Locate the cell with the specified text and output its [X, Y] center coordinate. 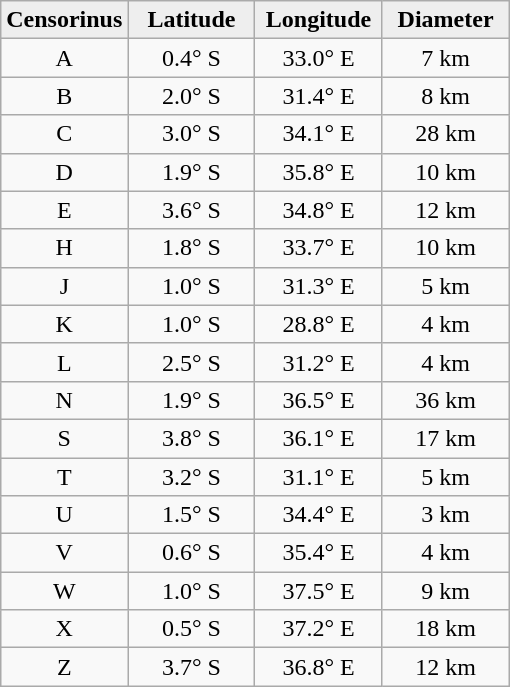
0.4° S [192, 58]
7 km [446, 58]
33.0° E [318, 58]
34.4° E [318, 515]
1.8° S [192, 248]
3.2° S [192, 477]
W [64, 591]
37.5° E [318, 591]
J [64, 286]
28.8° E [318, 324]
28 km [446, 134]
31.3° E [318, 286]
17 km [446, 438]
1.5° S [192, 515]
36.1° E [318, 438]
H [64, 248]
37.2° E [318, 629]
36 km [446, 400]
X [64, 629]
T [64, 477]
8 km [446, 96]
U [64, 515]
0.5° S [192, 629]
2.5° S [192, 362]
S [64, 438]
Longitude [318, 20]
3 km [446, 515]
18 km [446, 629]
31.2° E [318, 362]
Z [64, 667]
E [64, 210]
K [64, 324]
9 km [446, 591]
35.8° E [318, 172]
35.4° E [318, 553]
34.8° E [318, 210]
N [64, 400]
2.0° S [192, 96]
31.4° E [318, 96]
Latitude [192, 20]
0.6° S [192, 553]
3.6° S [192, 210]
31.1° E [318, 477]
Censorinus [64, 20]
36.8° E [318, 667]
B [64, 96]
D [64, 172]
3.8° S [192, 438]
3.7° S [192, 667]
L [64, 362]
C [64, 134]
3.0° S [192, 134]
A [64, 58]
Diameter [446, 20]
33.7° E [318, 248]
36.5° E [318, 400]
34.1° E [318, 134]
V [64, 553]
